Provide the (x, y) coordinate of the cell's center where the given text is located.  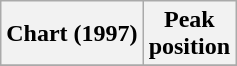
Chart (1997) (72, 34)
Peakposition (189, 34)
